Provide the (x, y) coordinate of the cell's center where the given text is located.  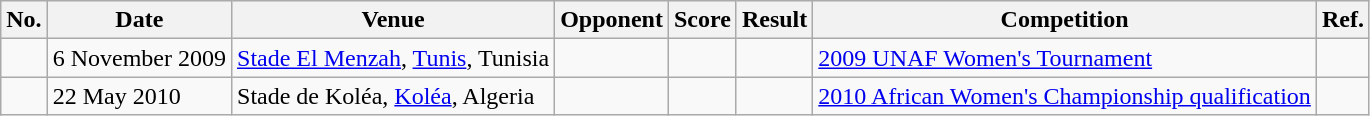
Score (702, 20)
Competition (1065, 20)
Ref. (1342, 20)
22 May 2010 (139, 96)
Stade El Menzah, Tunis, Tunisia (394, 58)
Venue (394, 20)
6 November 2009 (139, 58)
2010 African Women's Championship qualification (1065, 96)
Result (774, 20)
2009 UNAF Women's Tournament (1065, 58)
Opponent (612, 20)
No. (24, 20)
Date (139, 20)
Stade de Koléa, Koléa, Algeria (394, 96)
